Locate the cell with the specified text and output its (X, Y) center coordinate. 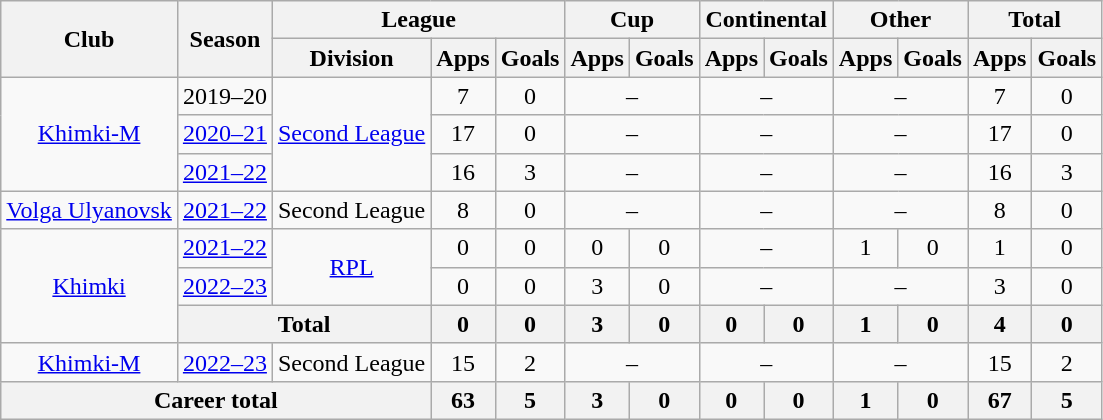
2020–21 (224, 134)
63 (463, 400)
67 (1000, 400)
Division (351, 58)
Volga Ulyanovsk (90, 210)
Cup (632, 20)
RPL (351, 267)
Other (900, 20)
Continental (766, 20)
Season (224, 39)
League (418, 20)
Khimki (90, 286)
4 (1000, 324)
Club (90, 39)
2019–20 (224, 96)
Career total (216, 400)
